Identify which cell holds the provided text, then report its [X, Y] central coordinate. 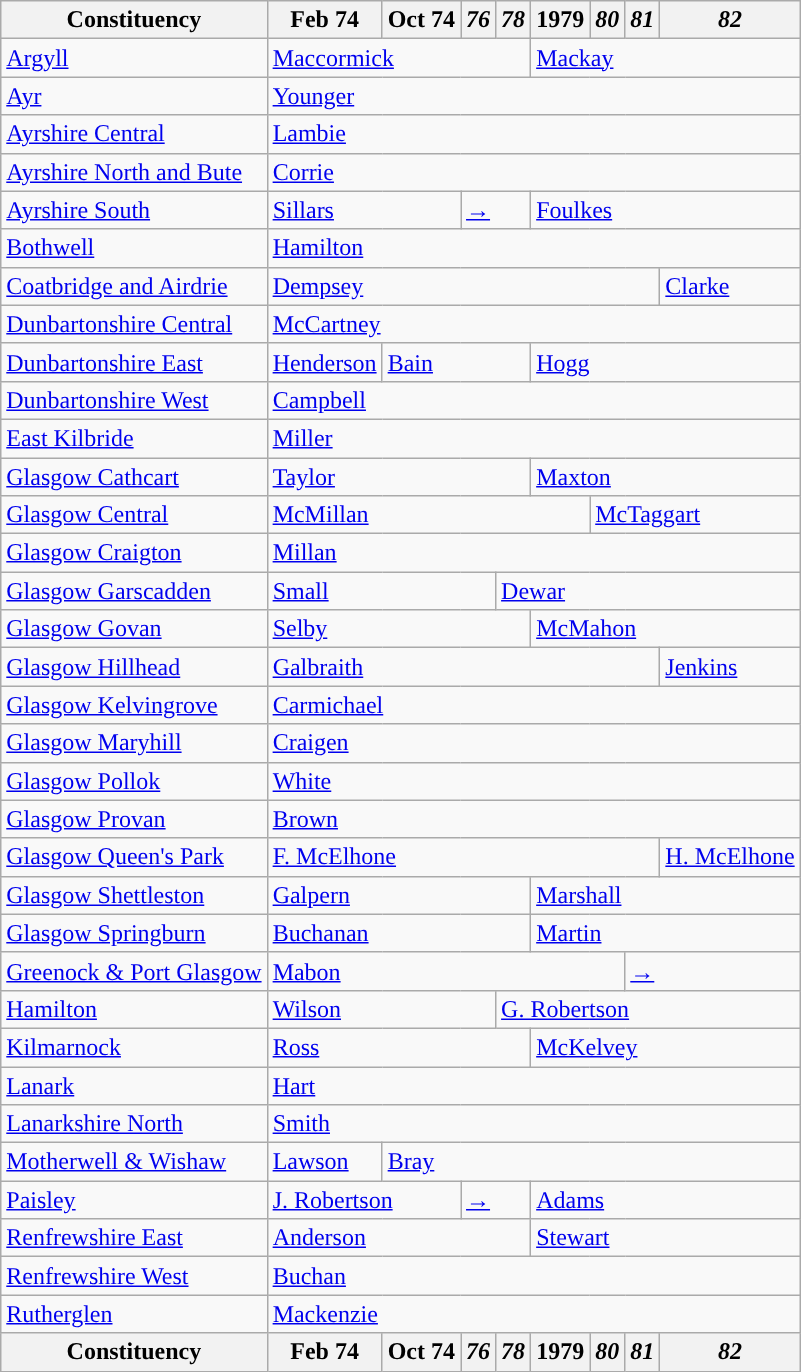
Wilson [381, 1009]
Dunbartonshire West [134, 400]
Stewart [666, 1238]
Carmichael [534, 705]
Ayr [134, 96]
Mackay [666, 58]
Clarke [730, 286]
Galbraith [464, 667]
H. McElhone [730, 857]
Motherwell & Wishaw [134, 1162]
Galpern [399, 895]
J. Robertson [364, 1200]
Sillars [364, 210]
Anderson [399, 1238]
McMahon [666, 629]
Maccormick [399, 58]
Glasgow Govan [134, 629]
Lawson [324, 1162]
Glasgow Garscadden [134, 591]
Taylor [399, 477]
Glasgow Cathcart [134, 477]
Dempsey [464, 286]
Bain [456, 362]
Ayrshire Central [134, 134]
Brown [534, 819]
Glasgow Springburn [134, 933]
Mackenzie [534, 1314]
Glasgow Kelvingrove [134, 705]
Hart [534, 1085]
Campbell [534, 400]
Renfrewshire East [134, 1238]
Glasgow Pollok [134, 781]
Glasgow Central [134, 515]
Small [381, 591]
McTaggart [695, 515]
Selby [399, 629]
Lambie [534, 134]
Glasgow Shettleston [134, 895]
Paisley [134, 1200]
Corrie [534, 172]
G. Robertson [648, 1009]
Younger [534, 96]
Foulkes [666, 210]
Glasgow Provan [134, 819]
Argyll [134, 58]
Glasgow Craigton [134, 553]
McKelvey [666, 1047]
Kilmarnock [134, 1047]
Dewar [648, 591]
Adams [666, 1200]
Dunbartonshire East [134, 362]
Lanarkshire North [134, 1124]
Ayrshire North and Bute [134, 172]
Buchan [534, 1276]
Bothwell [134, 248]
Marshall [666, 895]
Maxton [666, 477]
Martin [666, 933]
Glasgow Queen's Park [134, 857]
Millan [534, 553]
Rutherglen [134, 1314]
Miller [534, 438]
Hogg [666, 362]
Bray [591, 1162]
Dunbartonshire Central [134, 324]
Ayrshire South [134, 210]
Renfrewshire West [134, 1276]
White [534, 781]
Smith [534, 1124]
Ross [399, 1047]
Coatbridge and Airdrie [134, 286]
McCartney [534, 324]
McMillan [428, 515]
Henderson [324, 362]
Mabon [446, 971]
Jenkins [730, 667]
Greenock & Port Glasgow [134, 971]
Glasgow Hillhead [134, 667]
F. McElhone [464, 857]
East Kilbride [134, 438]
Glasgow Maryhill [134, 743]
Buchanan [399, 933]
Lanark [134, 1085]
Craigen [534, 743]
